Identify which cell holds the provided text, then report its [X, Y] central coordinate. 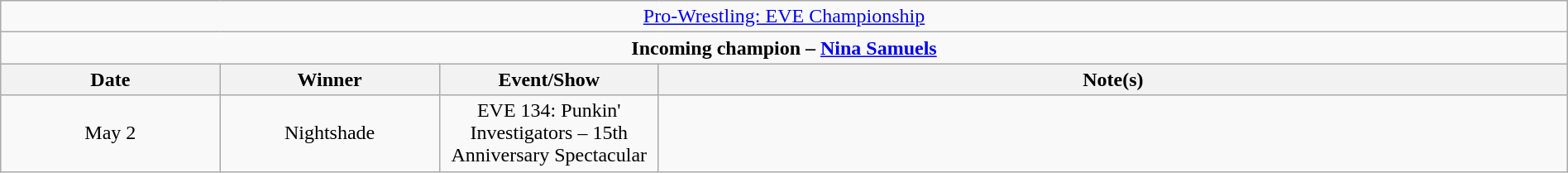
Pro-Wrestling: EVE Championship [784, 17]
Nightshade [329, 133]
Winner [329, 79]
Note(s) [1113, 79]
Event/Show [549, 79]
Date [111, 79]
May 2 [111, 133]
EVE 134: Punkin' Investigators – 15th Anniversary Spectacular [549, 133]
Incoming champion – Nina Samuels [784, 48]
